Extract the [x, y] coordinate from the center of the cell holding the provided text.  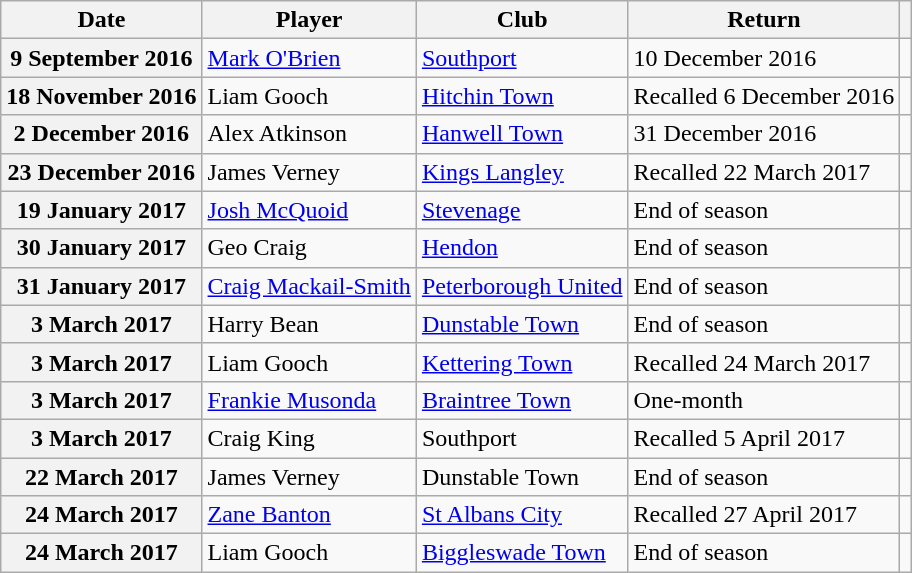
Braintree Town [522, 400]
9 September 2016 [102, 58]
30 January 2017 [102, 248]
Peterborough United [522, 286]
Recalled 24 March 2017 [764, 362]
10 December 2016 [764, 58]
Hanwell Town [522, 134]
Alex Atkinson [309, 134]
Player [309, 20]
23 December 2016 [102, 172]
Kings Langley [522, 172]
Harry Bean [309, 324]
19 January 2017 [102, 210]
Date [102, 20]
22 March 2017 [102, 477]
Recalled 22 March 2017 [764, 172]
Mark O'Brien [309, 58]
Craig King [309, 438]
Kettering Town [522, 362]
Return [764, 20]
Biggleswade Town [522, 553]
Recalled 27 April 2017 [764, 515]
Club [522, 20]
Geo Craig [309, 248]
Zane Banton [309, 515]
One-month [764, 400]
Josh McQuoid [309, 210]
18 November 2016 [102, 96]
31 January 2017 [102, 286]
Recalled 6 December 2016 [764, 96]
31 December 2016 [764, 134]
Frankie Musonda [309, 400]
Hendon [522, 248]
St Albans City [522, 515]
Recalled 5 April 2017 [764, 438]
Craig Mackail-Smith [309, 286]
2 December 2016 [102, 134]
Stevenage [522, 210]
Hitchin Town [522, 96]
